Pinpoint the cell where the given text exists, returning its [x, y] midpoint coordinate. 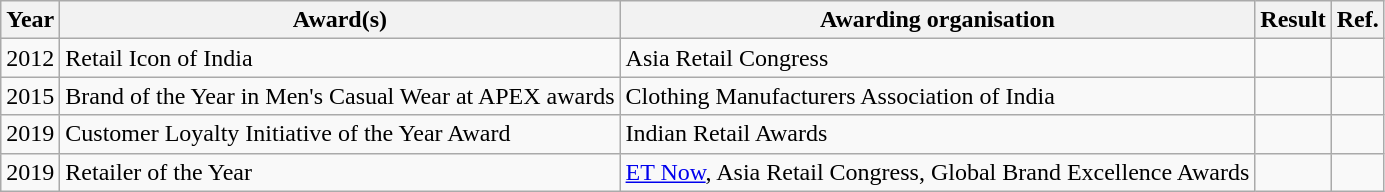
Award(s) [340, 20]
Indian Retail Awards [938, 134]
Year [30, 20]
Asia Retail Congress [938, 58]
Customer Loyalty Initiative of the Year Award [340, 134]
Clothing Manufacturers Association of India [938, 96]
2015 [30, 96]
ET Now, Asia Retail Congress, Global Brand Excellence Awards [938, 172]
Ref. [1358, 20]
Awarding organisation [938, 20]
Retailer of the Year [340, 172]
Result [1293, 20]
Brand of the Year in Men's Casual Wear at APEX awards [340, 96]
Retail Icon of India [340, 58]
2012 [30, 58]
